Find where the given text appears and provide that cell's center as [x, y] coordinate. 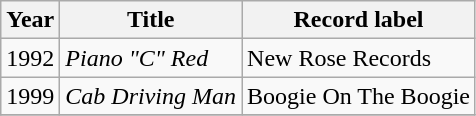
Year [30, 20]
Title [151, 20]
Cab Driving Man [151, 96]
1992 [30, 58]
Record label [359, 20]
Piano "C" Red [151, 58]
New Rose Records [359, 58]
1999 [30, 96]
Boogie On The Boogie [359, 96]
